Provide the (x, y) coordinate of the cell's center where the given text is located.  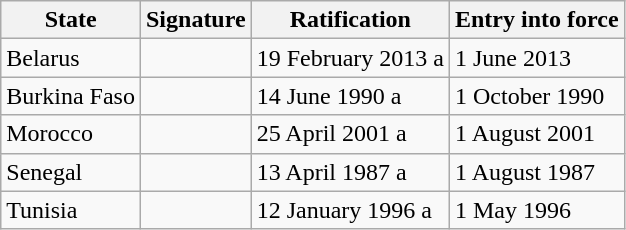
Burkina Faso (71, 96)
1 August 2001 (536, 134)
1 August 1987 (536, 172)
Ratification (350, 20)
State (71, 20)
14 June 1990 a (350, 96)
13 April 1987 a (350, 172)
1 June 2013 (536, 58)
Morocco (71, 134)
12 January 1996 a (350, 210)
25 April 2001 a (350, 134)
19 February 2013 a (350, 58)
1 May 1996 (536, 210)
Belarus (71, 58)
Tunisia (71, 210)
1 October 1990 (536, 96)
Entry into force (536, 20)
Signature (196, 20)
Senegal (71, 172)
